Extract the (x, y) coordinate from the center of the cell holding the provided text.  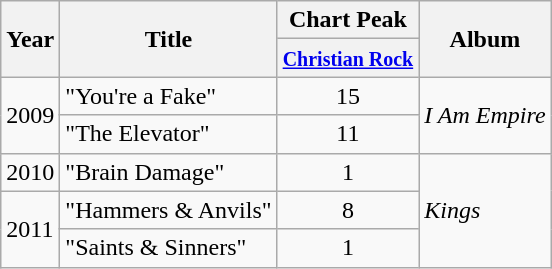
Album (485, 39)
8 (348, 210)
Title (168, 39)
15 (348, 96)
2009 (30, 115)
Christian Rock (348, 58)
"Saints & Sinners" (168, 248)
"You're a Fake" (168, 96)
"Hammers & Anvils" (168, 210)
I Am Empire (485, 115)
Kings (485, 210)
2011 (30, 229)
11 (348, 134)
Chart Peak (348, 20)
2010 (30, 172)
Year (30, 39)
"The Elevator" (168, 134)
"Brain Damage" (168, 172)
